Search for the cell housing the specified text and yield its [X, Y] center coordinate. 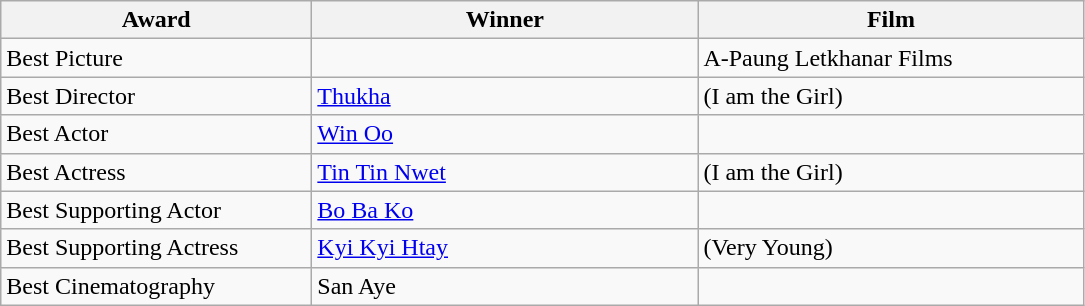
Winner [505, 20]
Kyi Kyi Htay [505, 248]
San Aye [505, 286]
Tin Tin Nwet [505, 172]
Film [891, 20]
Best Supporting Actress [156, 248]
Best Picture [156, 58]
Best Cinematography [156, 286]
Thukha [505, 96]
A-Paung Letkhanar Films [891, 58]
(Very Young) [891, 248]
Best Actress [156, 172]
Win Oo [505, 134]
Best Actor [156, 134]
Best Director [156, 96]
Best Supporting Actor [156, 210]
Award [156, 20]
Bo Ba Ko [505, 210]
